Determine the [x, y] coordinate at the center of the cell enclosing the given text.  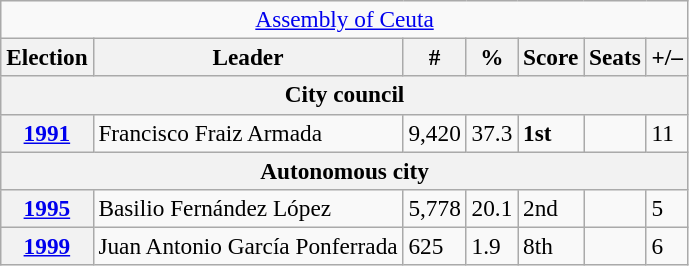
% [492, 57]
1995 [47, 208]
Election [47, 57]
1.9 [492, 246]
20.1 [492, 208]
11 [667, 133]
Seats [616, 57]
Autonomous city [345, 170]
Basilio Fernández López [248, 208]
5 [667, 208]
1991 [47, 133]
+/– [667, 57]
Assembly of Ceuta [345, 19]
1999 [47, 246]
Juan Antonio García Ponferrada [248, 246]
9,420 [434, 133]
1st [551, 133]
6 [667, 246]
Score [551, 57]
625 [434, 246]
2nd [551, 208]
8th [551, 246]
City council [345, 95]
37.3 [492, 133]
Francisco Fraiz Armada [248, 133]
# [434, 57]
Leader [248, 57]
5,778 [434, 208]
